Find where the given text appears and provide that cell's center as [X, Y] coordinate. 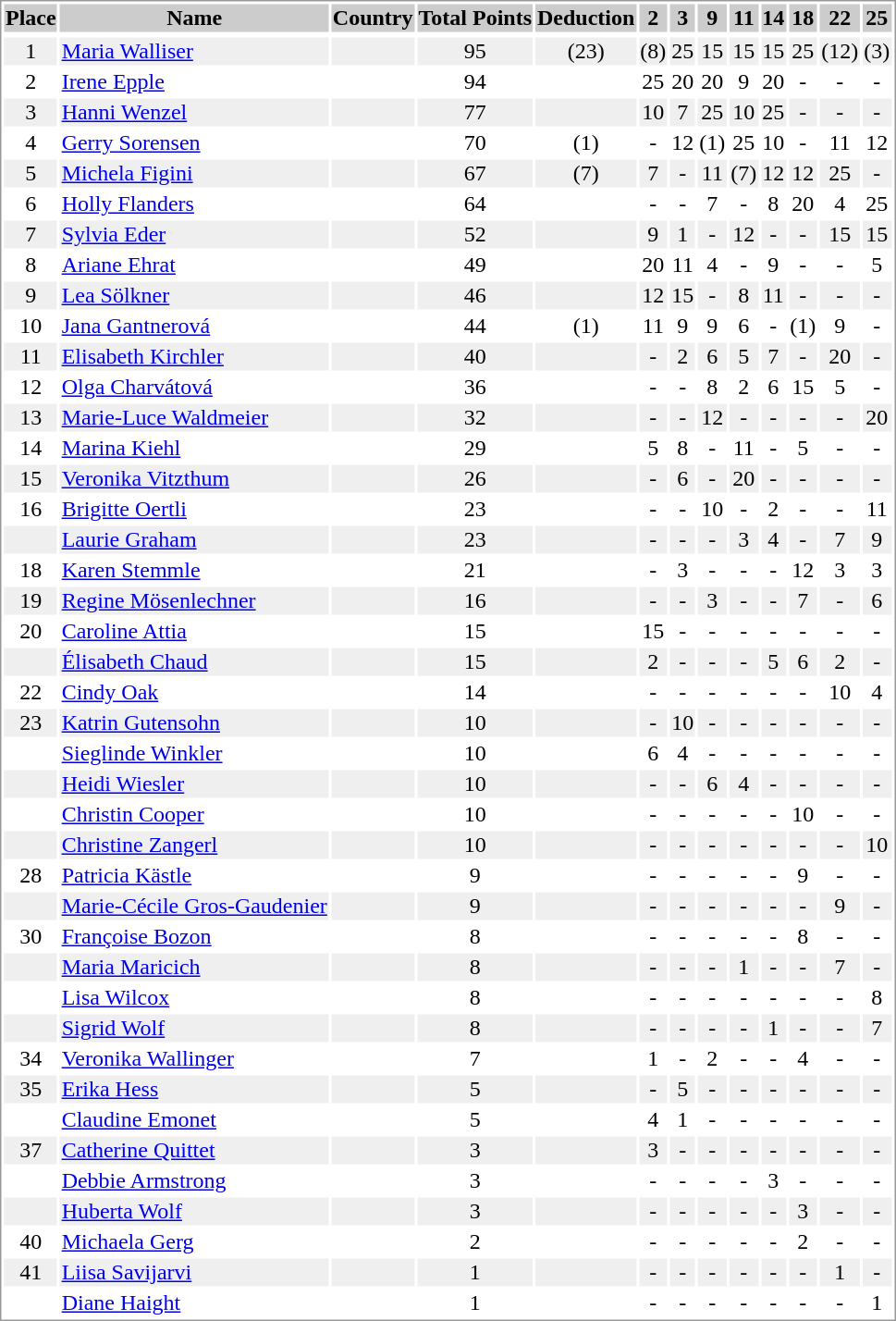
Deduction [585, 18]
Patricia Kästle [194, 876]
Sieglinde Winkler [194, 754]
35 [31, 1089]
Élisabeth Chaud [194, 661]
Françoise Bozon [194, 937]
77 [475, 112]
Cindy Oak [194, 693]
Diane Haight [194, 1303]
Maria Walliser [194, 51]
Laurie Graham [194, 539]
Katrin Gutensohn [194, 722]
Erika Hess [194, 1089]
Hanni Wenzel [194, 112]
Claudine Emonet [194, 1120]
Holly Flanders [194, 204]
Veronika Vitzthum [194, 478]
70 [475, 143]
36 [475, 388]
Ariane Ehrat [194, 265]
28 [31, 876]
37 [31, 1150]
Debbie Armstrong [194, 1181]
(3) [877, 51]
26 [475, 478]
Veronika Wallinger [194, 1059]
Irene Epple [194, 82]
Caroline Attia [194, 632]
Olga Charvátová [194, 388]
Heidi Wiesler [194, 784]
94 [475, 82]
Michela Figini [194, 173]
41 [31, 1272]
Maria Maricich [194, 967]
Place [31, 18]
Huberta Wolf [194, 1211]
13 [31, 417]
46 [475, 295]
32 [475, 417]
Lisa Wilcox [194, 998]
95 [475, 51]
Marie-Luce Waldmeier [194, 417]
34 [31, 1059]
44 [475, 327]
Total Points [475, 18]
Name [194, 18]
Marie-Cécile Gros-Gaudenier [194, 906]
21 [475, 571]
Christine Zangerl [194, 845]
Christin Cooper [194, 815]
(8) [653, 51]
Brigitte Oertli [194, 510]
Lea Sölkner [194, 295]
30 [31, 937]
Catherine Quittet [194, 1150]
52 [475, 234]
Marina Kiehl [194, 449]
Elisabeth Kirchler [194, 356]
64 [475, 204]
49 [475, 265]
Liisa Savijarvi [194, 1272]
Regine Mösenlechner [194, 600]
Country [373, 18]
Michaela Gerg [194, 1242]
(12) [840, 51]
19 [31, 600]
Gerry Sorensen [194, 143]
Jana Gantnerová [194, 327]
Karen Stemmle [194, 571]
Sigrid Wolf [194, 1028]
Sylvia Eder [194, 234]
67 [475, 173]
29 [475, 449]
(23) [585, 51]
